Capture the cell that displays the provided text and extract its [X, Y] central coordinate. 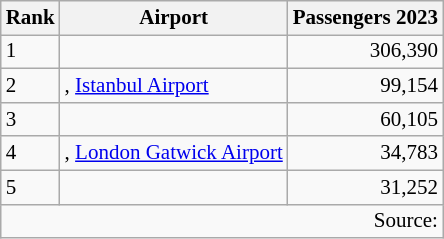
, London Gatwick Airport [174, 153]
3 [30, 119]
Source: [222, 221]
Rank [30, 18]
5 [30, 187]
99,154 [366, 86]
306,390 [366, 52]
60,105 [366, 119]
4 [30, 153]
, Istanbul Airport [174, 86]
Airport [174, 18]
34,783 [366, 153]
31,252 [366, 187]
1 [30, 52]
Passengers 2023 [366, 18]
2 [30, 86]
